Pinpoint the cell where the given text exists, returning its [X, Y] midpoint coordinate. 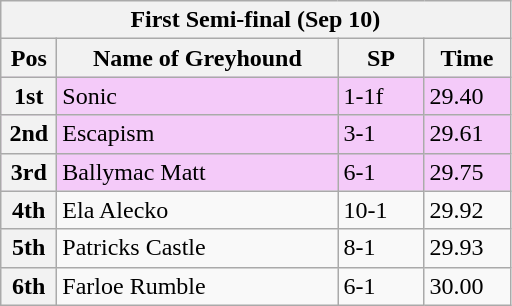
Time [467, 58]
29.75 [467, 172]
1st [29, 96]
Sonic [198, 96]
29.93 [467, 248]
Ballymac Matt [198, 172]
2nd [29, 134]
Patricks Castle [198, 248]
29.40 [467, 96]
Pos [29, 58]
29.92 [467, 210]
6th [29, 286]
1-1f [381, 96]
3rd [29, 172]
First Semi-final (Sep 10) [256, 20]
10-1 [381, 210]
3-1 [381, 134]
Escapism [198, 134]
SP [381, 58]
Farloe Rumble [198, 286]
30.00 [467, 286]
5th [29, 248]
Ela Alecko [198, 210]
8-1 [381, 248]
4th [29, 210]
Name of Greyhound [198, 58]
29.61 [467, 134]
